Locate the cell with the specified text and output its (X, Y) center coordinate. 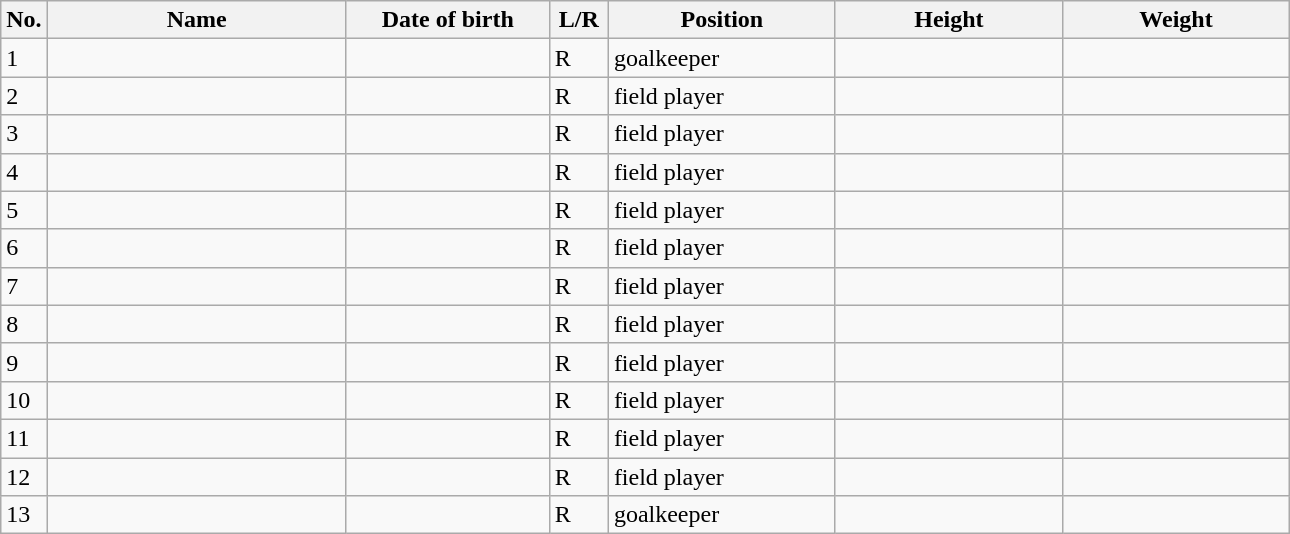
Position (722, 20)
9 (24, 362)
No. (24, 20)
11 (24, 438)
2 (24, 96)
Name (196, 20)
10 (24, 400)
5 (24, 210)
6 (24, 248)
Date of birth (448, 20)
3 (24, 134)
Weight (1176, 20)
7 (24, 286)
4 (24, 172)
L/R (578, 20)
1 (24, 58)
Height (948, 20)
8 (24, 324)
12 (24, 477)
13 (24, 515)
